Pinpoint the cell where the given text exists, returning its (x, y) midpoint coordinate. 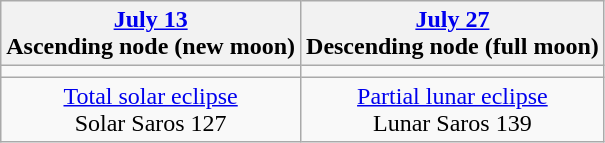
Partial lunar eclipseLunar Saros 139 (453, 110)
Total solar eclipseSolar Saros 127 (151, 110)
July 13Ascending node (new moon) (151, 34)
July 27Descending node (full moon) (453, 34)
